Identify which cell holds the provided text, then report its (X, Y) central coordinate. 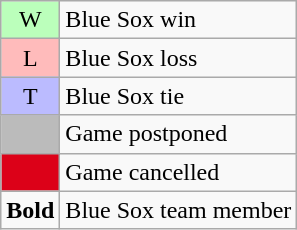
Blue Sox win (178, 20)
L (30, 58)
Blue Sox team member (178, 210)
Blue Sox tie (178, 96)
Game postponed (178, 134)
Game cancelled (178, 172)
T (30, 96)
Blue Sox loss (178, 58)
W (30, 20)
Bold (30, 210)
